Extract the (x, y) coordinate from the center of the cell holding the provided text.  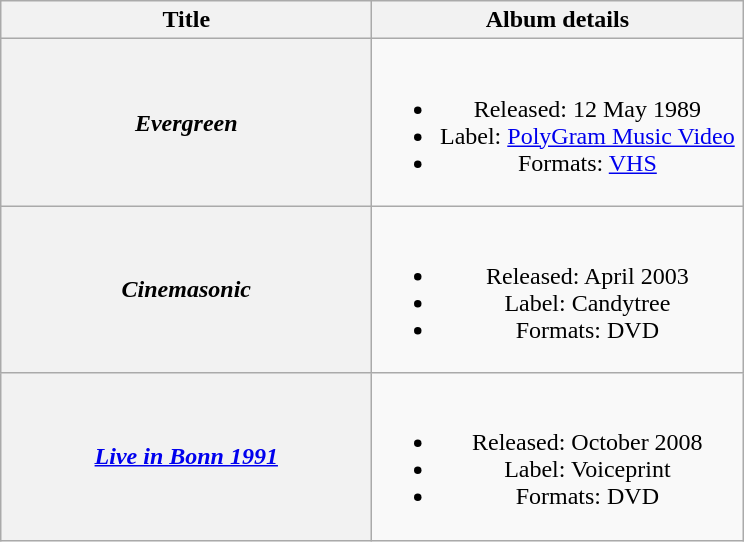
Live in Bonn 1991 (186, 456)
Released: April 2003Label: CandytreeFormats: DVD (558, 290)
Released: October 2008Label: VoiceprintFormats: DVD (558, 456)
Cinemasonic (186, 290)
Evergreen (186, 122)
Released: 12 May 1989Label: PolyGram Music VideoFormats: VHS (558, 122)
Album details (558, 20)
Title (186, 20)
